Search for the cell housing the specified text and yield its (X, Y) center coordinate. 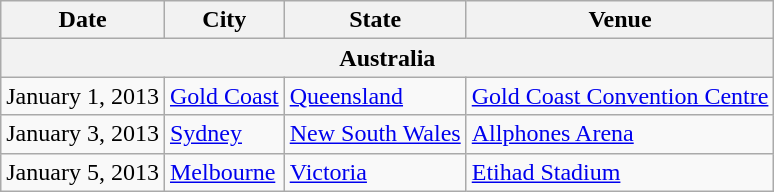
Etihad Stadium (620, 172)
Allphones Arena (620, 134)
Sydney (224, 134)
January 5, 2013 (83, 172)
Australia (388, 58)
Melbourne (224, 172)
Date (83, 20)
January 1, 2013 (83, 96)
City (224, 20)
State (375, 20)
January 3, 2013 (83, 134)
Venue (620, 20)
Victoria (375, 172)
New South Wales (375, 134)
Gold Coast (224, 96)
Queensland (375, 96)
Gold Coast Convention Centre (620, 96)
